Output the [X, Y] coordinate of the center of the cell containing the given text.  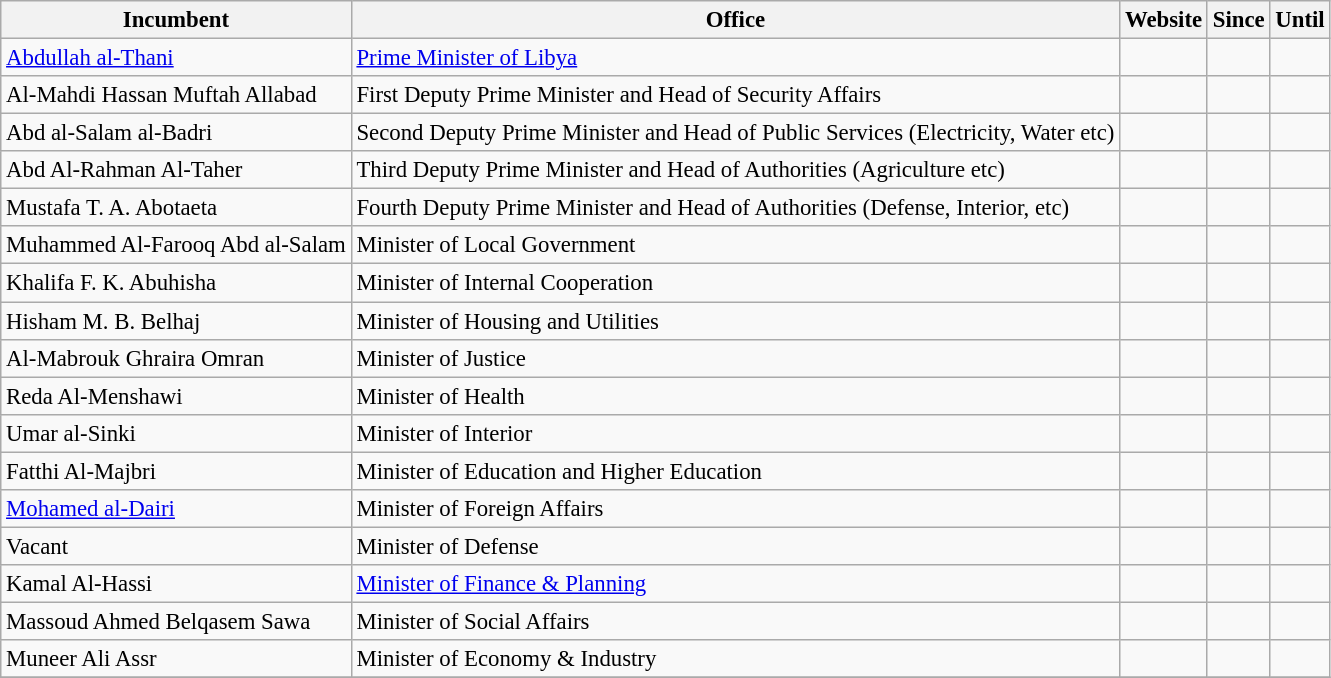
Minister of Social Affairs [736, 621]
Massoud Ahmed Belqasem Sawa [176, 621]
Third Deputy Prime Minister and Head of Authorities (Agriculture etc) [736, 170]
Muneer Ali Assr [176, 659]
Al-Mabrouk Ghraira Omran [176, 358]
Prime Minister of Libya [736, 58]
First Deputy Prime Minister and Head of Security Affairs [736, 95]
Office [736, 20]
Minister of Justice [736, 358]
Minister of Health [736, 396]
Umar al-Sinki [176, 433]
Incumbent [176, 20]
Minister of Housing and Utilities [736, 321]
Minister of Finance & Planning [736, 584]
Hisham M. B. Belhaj [176, 321]
Mustafa T. A. Abotaeta [176, 208]
Minister of Economy & Industry [736, 659]
Abd Al-Rahman Al-Taher [176, 170]
Reda Al-Menshawi [176, 396]
Until [1300, 20]
Abdullah al-Thani [176, 58]
Since [1238, 20]
Minister of Education and Higher Education [736, 471]
Muhammed Al-Farooq Abd al-Salam [176, 245]
Website [1164, 20]
Khalifa F. K. Abuhisha [176, 283]
Vacant [176, 546]
Minister of Interior [736, 433]
Al-Mahdi Hassan Muftah Allabad [176, 95]
Minister of Foreign Affairs [736, 509]
Mohamed al-Dairi [176, 509]
Second Deputy Prime Minister and Head of Public Services (Electricity, Water etc) [736, 133]
Minister of Internal Cooperation [736, 283]
Minister of Defense [736, 546]
Abd al-Salam al-Badri [176, 133]
Minister of Local Government [736, 245]
Fatthi Al-Majbri [176, 471]
Fourth Deputy Prime Minister and Head of Authorities (Defense, Interior, etc) [736, 208]
Kamal Al-Hassi [176, 584]
